Output the (x, y) coordinate of the center of the cell containing the given text.  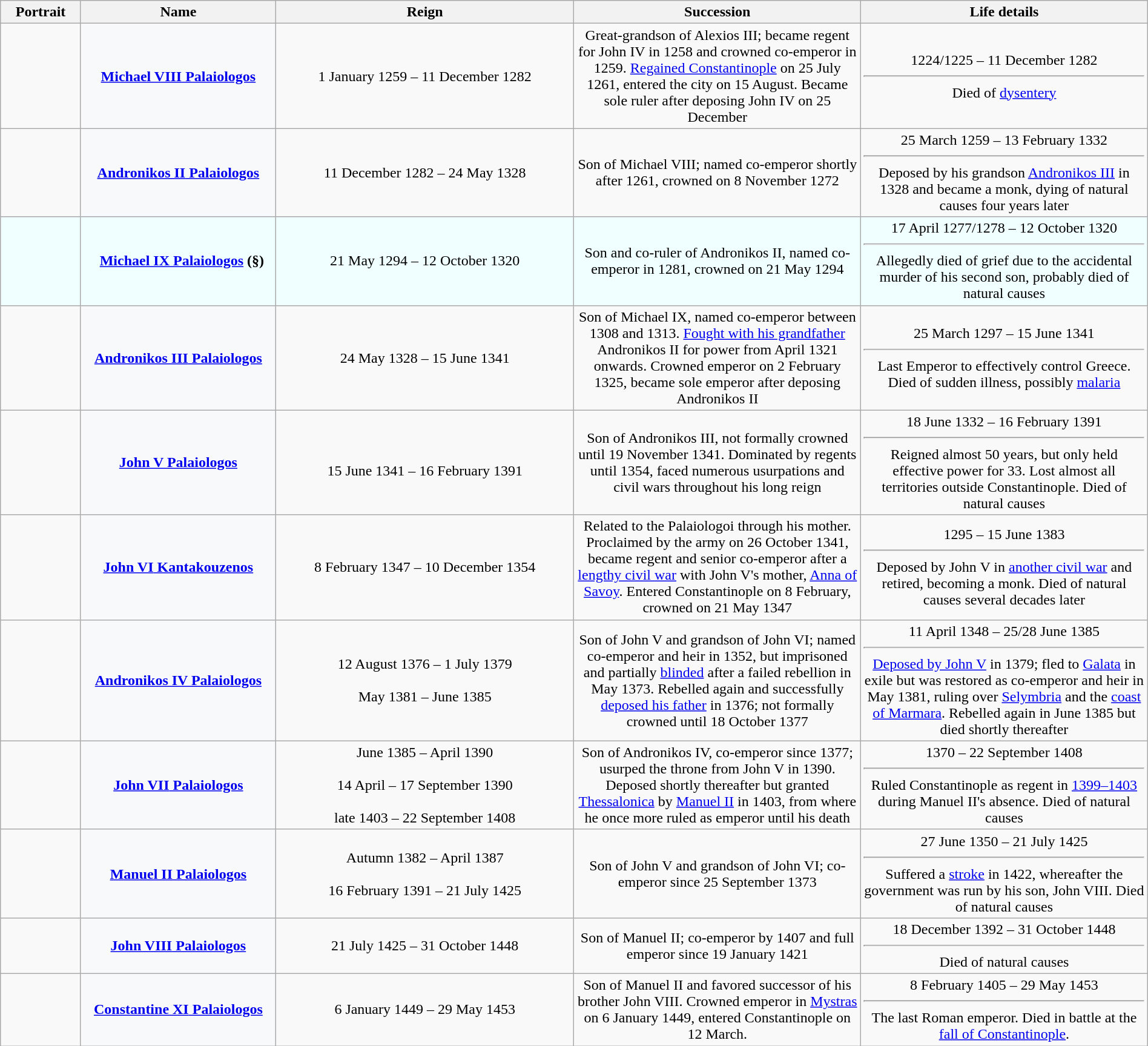
John VIII Palaiologos (178, 945)
1224/1225 – 11 December 1282Died of dysentery (1005, 76)
6 January 1449 – 29 May 1453 (425, 1009)
June 1385 – April 139014 April – 17 September 1390late 1403 – 22 September 1408 (425, 785)
Name (178, 12)
Son of Manuel II and favored successor of his brother John VIII. Crowned emperor in Mystras on 6 January 1449, entered Constantinople on 12 March. (717, 1009)
21 July 1425 – 31 October 1448 (425, 945)
12 August 1376 – 1 July 1379May 1381 – June 1385 (425, 680)
Constantine XI Palaiologos (178, 1009)
8 February 1347 – 10 December 1354 (425, 567)
Reign (425, 12)
John VI Kantakouzenos (178, 567)
Michael IX Palaiologos (§) (178, 261)
John V Palaiologos (178, 463)
Life details (1005, 12)
Andronikos II Palaiologos (178, 173)
Son of John V and grandson of John VI; co-emperor since 25 September 1373 (717, 873)
27 June 1350 – 21 July 1425Suffered a stroke in 1422, whereafter the government was run by his son, John VIII. Died of natural causes (1005, 873)
Manuel II Palaiologos (178, 873)
24 May 1328 – 15 June 1341 (425, 357)
John VII Palaiologos (178, 785)
1370 – 22 September 1408Ruled Constantinople as regent in 1399–1403 during Manuel II's absence. Died of natural causes (1005, 785)
17 April 1277/1278 – 12 October 1320Allegedly died of grief due to the accidental murder of his second son, probably died of natural causes (1005, 261)
1 January 1259 – 11 December 1282 (425, 76)
Michael VIII Palaiologos (178, 76)
Andronikos III Palaiologos (178, 357)
Andronikos IV Palaiologos (178, 680)
Son of Manuel II; co-emperor by 1407 and full emperor since 19 January 1421 (717, 945)
1295 – 15 June 1383Deposed by John V in another civil war and retired, becoming a monk. Died of natural causes several decades later (1005, 567)
Succession (717, 12)
Autumn 1382 – April 138716 February 1391 – 21 July 1425 (425, 873)
11 December 1282 – 24 May 1328 (425, 173)
21 May 1294 – 12 October 1320 (425, 261)
Portrait (41, 12)
25 March 1259 – 13 February 1332Deposed by his grandson Andronikos III in 1328 and became a monk, dying of natural causes four years later (1005, 173)
Son and co-ruler of Andronikos II, named co-emperor in 1281, crowned on 21 May 1294 (717, 261)
18 December 1392 – 31 October 1448 Died of natural causes (1005, 945)
Son of Michael VIII; named co-emperor shortly after 1261, crowned on 8 November 1272 (717, 173)
15 June 1341 – 16 February 1391 (425, 463)
8 February 1405 – 29 May 1453The last Roman emperor. Died in battle at the fall of Constantinople. (1005, 1009)
25 March 1297 – 15 June 1341Last Emperor to effectively control Greece. Died of sudden illness, possibly malaria (1005, 357)
